Return [X, Y] of the center of cell containing provided text 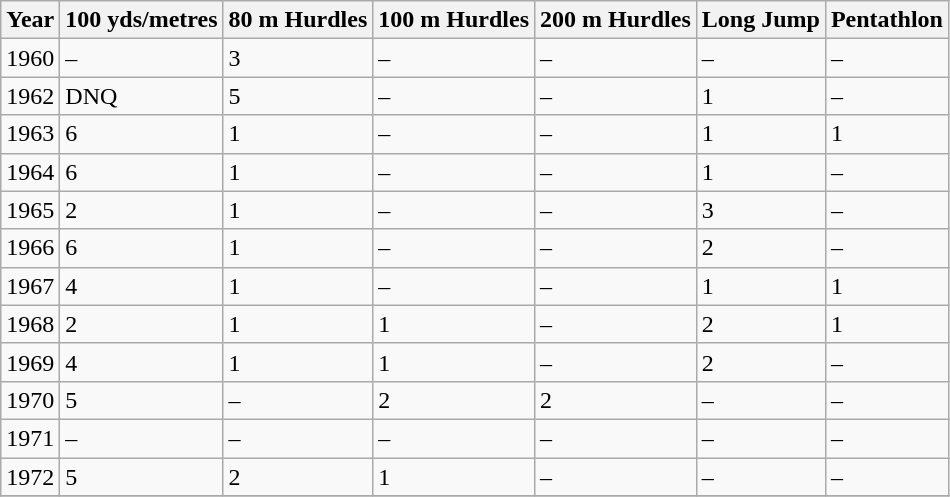
DNQ [142, 96]
1965 [30, 210]
1962 [30, 96]
1968 [30, 324]
1967 [30, 286]
Pentathlon [886, 20]
1972 [30, 477]
100 m Hurdles [454, 20]
80 m Hurdles [298, 20]
1969 [30, 362]
1971 [30, 438]
1970 [30, 400]
Year [30, 20]
1960 [30, 58]
100 yds/metres [142, 20]
1963 [30, 134]
1966 [30, 248]
Long Jump [760, 20]
1964 [30, 172]
200 m Hurdles [616, 20]
